From the cell containing the given text, extract its center point as (x, y) coordinate. 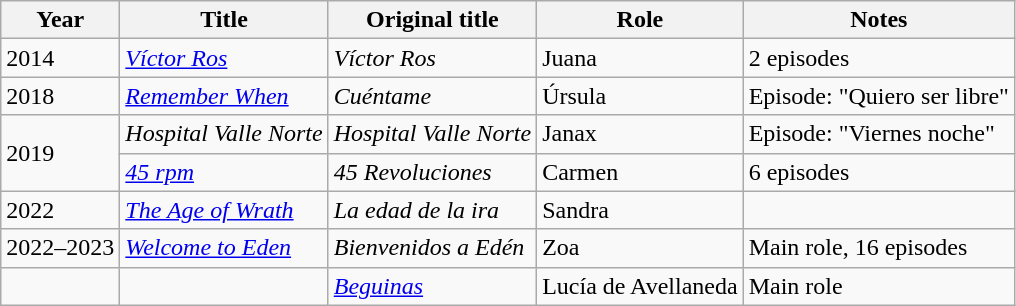
Original title (432, 20)
Beguinas (432, 286)
2018 (60, 96)
2014 (60, 58)
2022–2023 (60, 248)
Title (224, 20)
6 episodes (878, 172)
Main role, 16 episodes (878, 248)
Year (60, 20)
Sandra (640, 210)
Episode: "Viernes noche" (878, 134)
2 episodes (878, 58)
La edad de la ira (432, 210)
Lucía de Avellaneda (640, 286)
2022 (60, 210)
Carmen (640, 172)
Úrsula (640, 96)
Remember When (224, 96)
45 rpm (224, 172)
Janax (640, 134)
Welcome to Eden (224, 248)
Zoa (640, 248)
Main role (878, 286)
Notes (878, 20)
2019 (60, 153)
Juana (640, 58)
The Age of Wrath (224, 210)
Bienvenidos a Edén (432, 248)
45 Revoluciones (432, 172)
Episode: "Quiero ser libre" (878, 96)
Role (640, 20)
Cuéntame (432, 96)
